Return [x, y] of the center of cell containing provided text 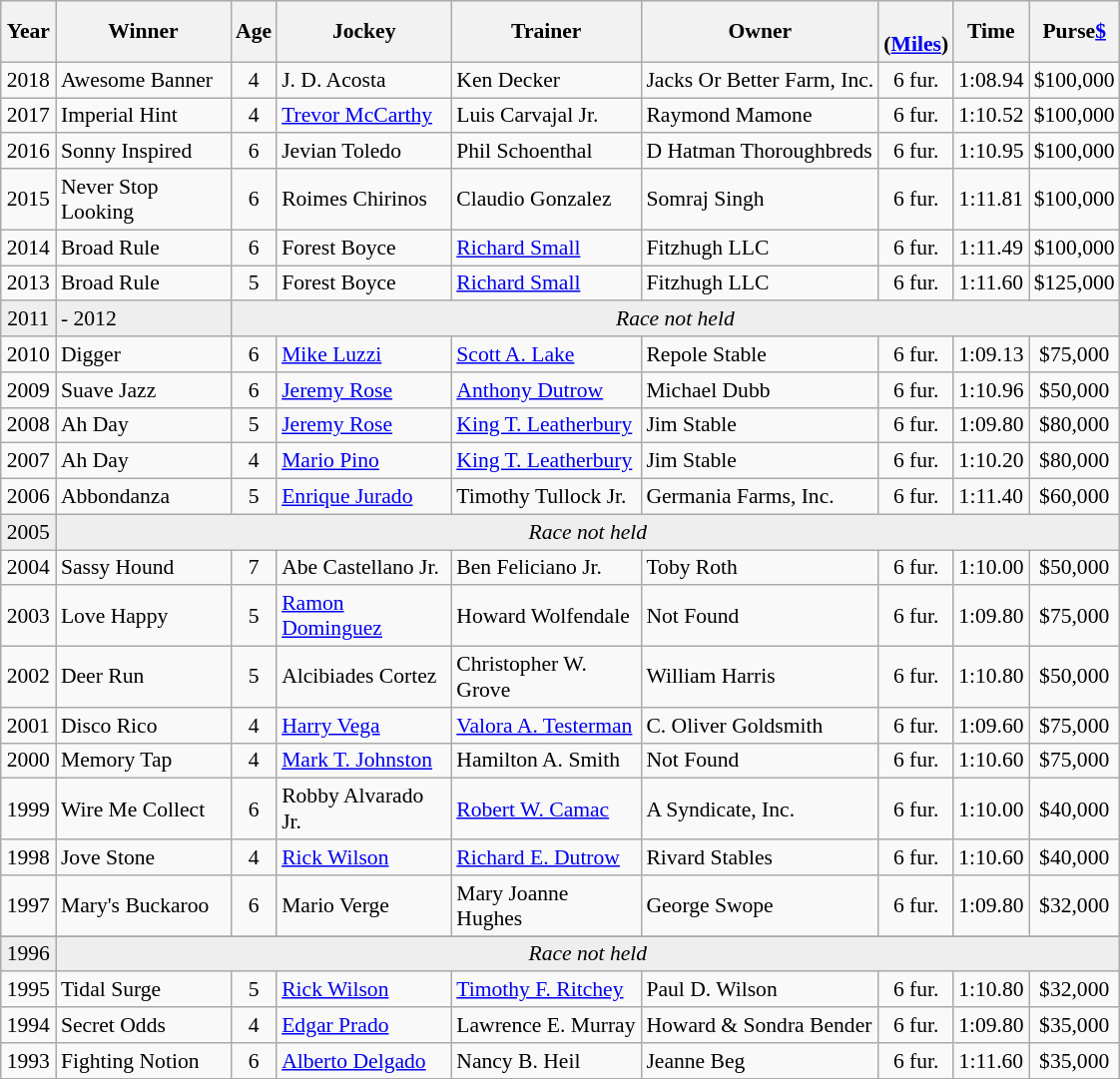
Jockey [363, 32]
A Syndicate, Inc. [760, 809]
$125,000 [1074, 283]
(Miles) [916, 32]
Paul D. Wilson [760, 990]
Repole Stable [760, 354]
Somraj Singh [760, 200]
2003 [28, 617]
2008 [28, 425]
Christopher W. Grove [546, 677]
2015 [28, 200]
Mark T. Johnston [363, 761]
Mary Joanne Hughes [546, 906]
2009 [28, 390]
Richard E. Dutrow [546, 857]
Imperial Hint [144, 116]
Abe Castellano Jr. [363, 568]
2017 [28, 116]
Alberto Delgado [363, 1061]
Phil Schoenthal [546, 152]
Robby Alvarado Jr. [363, 809]
- 2012 [144, 319]
Germania Farms, Inc. [760, 497]
Time [990, 32]
2004 [28, 568]
Never Stop Looking [144, 200]
Ramon Dominguez [363, 617]
Luis Carvajal Jr. [546, 116]
2002 [28, 677]
1995 [28, 990]
Jacks Or Better Farm, Inc. [760, 80]
Timothy F. Ritchey [546, 990]
Year [28, 32]
Anthony Dutrow [546, 390]
2018 [28, 80]
Edgar Prado [363, 1025]
Ken Decker [546, 80]
Hamilton A. Smith [546, 761]
Disco Rico [144, 726]
1:10.96 [990, 390]
Abbondanza [144, 497]
2011 [28, 319]
Digger [144, 354]
Purse$ [1074, 32]
2005 [28, 532]
C. Oliver Goldsmith [760, 726]
Jove Stone [144, 857]
1999 [28, 809]
Memory Tap [144, 761]
1:10.20 [990, 461]
7 [254, 568]
Michael Dubb [760, 390]
Harry Vega [363, 726]
1:08.94 [990, 80]
2013 [28, 283]
2006 [28, 497]
1:11.40 [990, 497]
J. D. Acosta [363, 80]
Jevian Toledo [363, 152]
2001 [28, 726]
2014 [28, 248]
Owner [760, 32]
Robert W. Camac [546, 809]
Mike Luzzi [363, 354]
1996 [28, 954]
Suave Jazz [144, 390]
Timothy Tullock Jr. [546, 497]
Claudio Gonzalez [546, 200]
Tidal Surge [144, 990]
1:09.60 [990, 726]
Howard & Sondra Bender [760, 1025]
Toby Roth [760, 568]
1:10.52 [990, 116]
2000 [28, 761]
Wire Me Collect [144, 809]
Fighting Notion [144, 1061]
Valora A. Testerman [546, 726]
Mario Verge [363, 906]
Rivard Stables [760, 857]
Mary's Buckaroo [144, 906]
2010 [28, 354]
1993 [28, 1061]
Howard Wolfendale [546, 617]
1:10.95 [990, 152]
1997 [28, 906]
$60,000 [1074, 497]
Love Happy [144, 617]
George Swope [760, 906]
Sassy Hound [144, 568]
Secret Odds [144, 1025]
Jeanne Beg [760, 1061]
Scott A. Lake [546, 354]
Trainer [546, 32]
1994 [28, 1025]
Enrique Jurado [363, 497]
2016 [28, 152]
1998 [28, 857]
Trevor McCarthy [363, 116]
1:09.13 [990, 354]
Age [254, 32]
Alcibiades Cortez [363, 677]
Raymond Mamone [760, 116]
D Hatman Thoroughbreds [760, 152]
Awesome Banner [144, 80]
Nancy B. Heil [546, 1061]
Ben Feliciano Jr. [546, 568]
1:11.81 [990, 200]
Mario Pino [363, 461]
Roimes Chirinos [363, 200]
2007 [28, 461]
1:11.49 [990, 248]
Lawrence E. Murray [546, 1025]
Winner [144, 32]
William Harris [760, 677]
Sonny Inspired [144, 152]
Deer Run [144, 677]
